Locate the cell with the specified text and output its [X, Y] center coordinate. 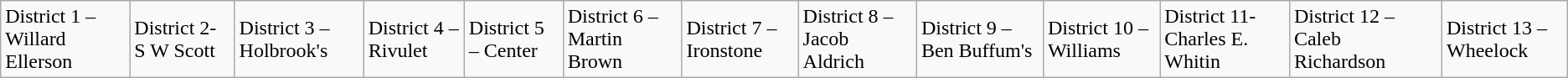
District 8 – Jacob Aldrich [858, 39]
District 2- S W Scott [183, 39]
District 13 – Wheelock [1504, 39]
District 4 – Rivulet [414, 39]
District 7 – Ironstone [740, 39]
District 12 – Caleb Richardson [1365, 39]
District 9 – Ben Buffum's [980, 39]
District 10 – Williams [1101, 39]
District 3 – Holbrook's [299, 39]
District 11- Charles E. Whitin [1225, 39]
District 1 – Willard Ellerson [65, 39]
District 5 – Center [513, 39]
District 6 – Martin Brown [622, 39]
